Pinpoint the cell where the given text exists, returning its [X, Y] midpoint coordinate. 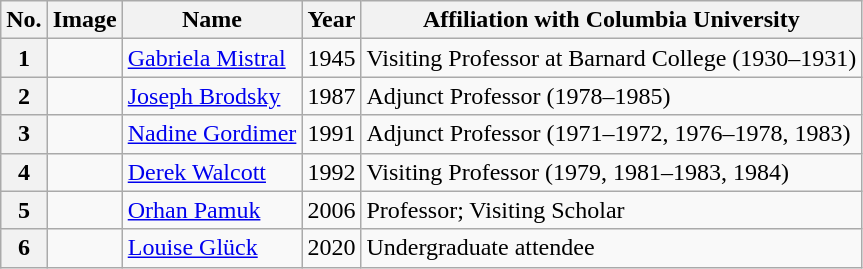
Orhan Pamuk [212, 210]
Adjunct Professor (1978–1985) [612, 96]
Joseph Brodsky [212, 96]
1992 [332, 172]
Name [212, 20]
4 [24, 172]
3 [24, 134]
6 [24, 248]
Affiliation with Columbia University [612, 20]
1 [24, 58]
Visiting Professor (1979, 1981–1983, 1984) [612, 172]
2 [24, 96]
Derek Walcott [212, 172]
Professor; Visiting Scholar [612, 210]
Gabriela Mistral [212, 58]
Year [332, 20]
5 [24, 210]
Undergraduate attendee [612, 248]
Louise Glück [212, 248]
2020 [332, 248]
2006 [332, 210]
Visiting Professor at Barnard College (1930–1931) [612, 58]
1987 [332, 96]
1991 [332, 134]
Image [84, 20]
Nadine Gordimer [212, 134]
Adjunct Professor (1971–1972, 1976–1978, 1983) [612, 134]
No. [24, 20]
1945 [332, 58]
